Scan for the cell matching the given text and deliver its (x, y) coordinate at center. 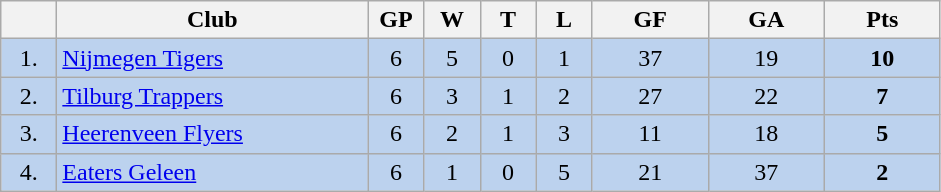
GP (396, 20)
1. (29, 58)
21 (650, 172)
GA (766, 20)
11 (650, 134)
27 (650, 96)
10 (882, 58)
19 (766, 58)
2. (29, 96)
22 (766, 96)
4. (29, 172)
W (452, 20)
Nijmegen Tigers (212, 58)
7 (882, 96)
Club (212, 20)
Eaters Geleen (212, 172)
T (508, 20)
GF (650, 20)
3. (29, 134)
Tilburg Trappers (212, 96)
L (564, 20)
Pts (882, 20)
Heerenveen Flyers (212, 134)
18 (766, 134)
